Scan for the cell matching the given text and deliver its (X, Y) coordinate at center. 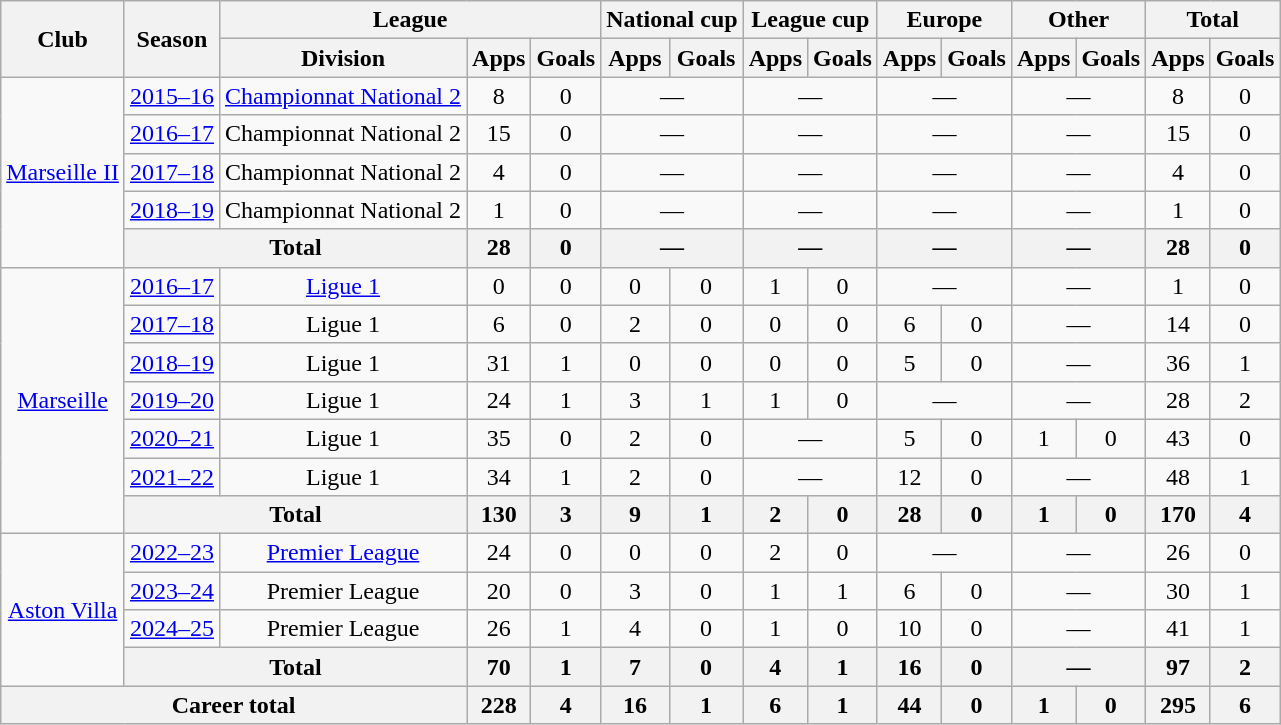
170 (1178, 515)
Other (1078, 20)
35 (499, 438)
2022–23 (172, 553)
41 (1178, 629)
34 (499, 477)
70 (499, 667)
Europe (944, 20)
2023–24 (172, 591)
2019–20 (172, 400)
2015–16 (172, 96)
League (410, 20)
9 (635, 515)
97 (1178, 667)
2020–21 (172, 438)
2021–22 (172, 477)
130 (499, 515)
31 (499, 362)
14 (1178, 324)
Season (172, 39)
36 (1178, 362)
Division (342, 58)
2024–25 (172, 629)
League cup (810, 20)
228 (499, 705)
10 (909, 629)
Club (63, 39)
48 (1178, 477)
Career total (234, 705)
Marseille (63, 400)
12 (909, 477)
44 (909, 705)
30 (1178, 591)
7 (635, 667)
295 (1178, 705)
National cup (672, 20)
Aston Villa (63, 610)
20 (499, 591)
Marseille II (63, 172)
43 (1178, 438)
